For the text-containing cell, return its midpoint in (x, y) coordinate format. 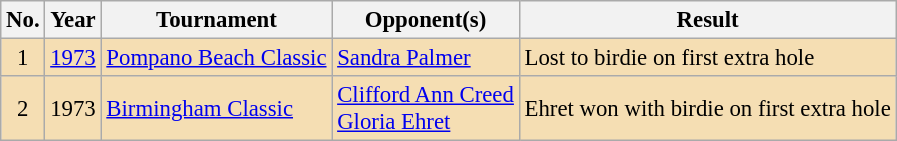
No. (23, 20)
Opponent(s) (426, 20)
Ehret won with birdie on first extra hole (708, 108)
Birmingham Classic (216, 108)
Result (708, 20)
1 (23, 58)
Sandra Palmer (426, 58)
Year (73, 20)
Pompano Beach Classic (216, 58)
Clifford Ann Creed Gloria Ehret (426, 108)
2 (23, 108)
Tournament (216, 20)
Lost to birdie on first extra hole (708, 58)
